Extract the [X, Y] coordinate from the center of the cell holding the provided text.  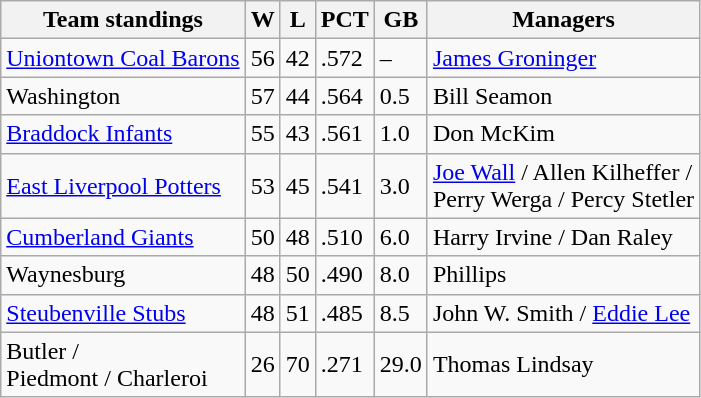
Don McKim [563, 134]
Braddock Infants [123, 134]
.271 [344, 364]
– [400, 58]
Thomas Lindsay [563, 364]
Waynesburg [123, 275]
Steubenville Stubs [123, 313]
.541 [344, 186]
51 [298, 313]
L [298, 20]
Bill Seamon [563, 96]
44 [298, 96]
Uniontown Coal Barons [123, 58]
53 [262, 186]
43 [298, 134]
John W. Smith / Eddie Lee [563, 313]
Washington [123, 96]
8.0 [400, 275]
56 [262, 58]
Harry Irvine / Dan Raley [563, 237]
45 [298, 186]
Managers [563, 20]
.490 [344, 275]
26 [262, 364]
70 [298, 364]
55 [262, 134]
Phillips [563, 275]
Cumberland Giants [123, 237]
East Liverpool Potters [123, 186]
1.0 [400, 134]
0.5 [400, 96]
W [262, 20]
Joe Wall / Allen Kilheffer / Perry Werga / Percy Stetler [563, 186]
6.0 [400, 237]
James Groninger [563, 58]
.561 [344, 134]
GB [400, 20]
.510 [344, 237]
8.5 [400, 313]
57 [262, 96]
Butler / Piedmont / Charleroi [123, 364]
29.0 [400, 364]
3.0 [400, 186]
.485 [344, 313]
.564 [344, 96]
Team standings [123, 20]
.572 [344, 58]
PCT [344, 20]
42 [298, 58]
